Detect which cell encompasses the target text, then output its [x, y] center coordinate. 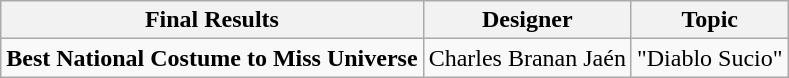
"Diablo Sucio" [710, 58]
Designer [527, 20]
Topic [710, 20]
Charles Branan Jaén [527, 58]
Best National Costume to Miss Universe [212, 58]
Final Results [212, 20]
